Scan for the cell matching the given text and deliver its (X, Y) coordinate at center. 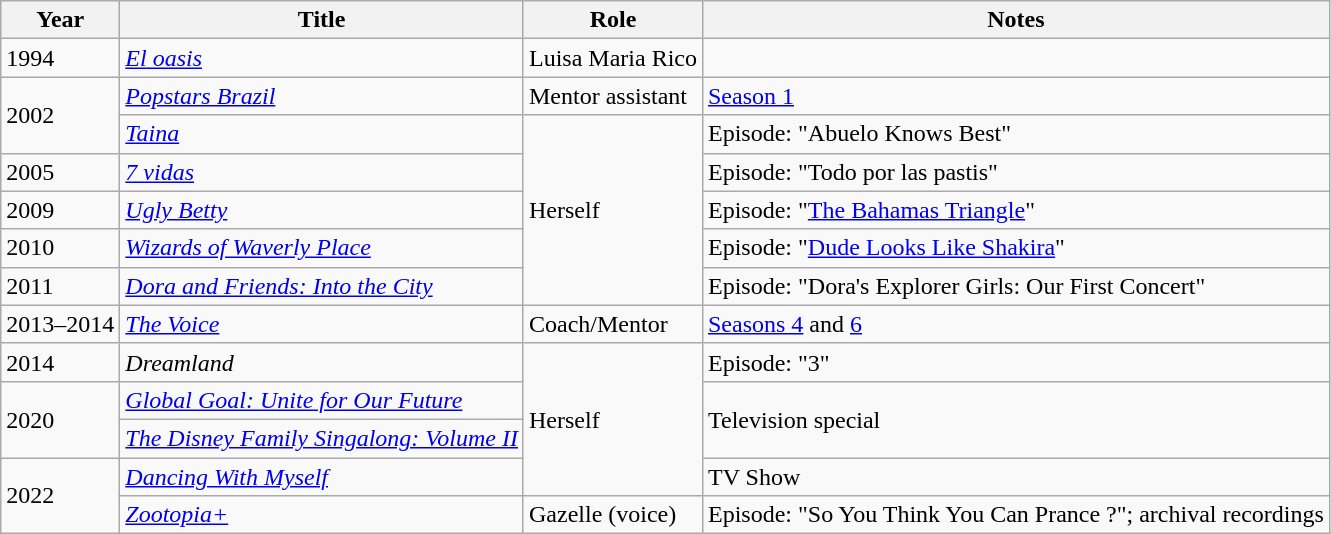
The Disney Family Singalong: Volume II (322, 438)
Episode: "Dude Looks Like Shakira" (1016, 248)
7 vidas (322, 172)
Seasons 4 and 6 (1016, 324)
2011 (60, 286)
Episode: "3" (1016, 362)
2009 (60, 210)
2020 (60, 419)
TV Show (1016, 477)
Role (612, 20)
Luisa Maria Rico (612, 58)
2002 (60, 115)
2014 (60, 362)
Episode: "The Bahamas Triangle" (1016, 210)
Wizards of Waverly Place (322, 248)
Coach/Mentor (612, 324)
Episode: "Todo por las pastis" (1016, 172)
Ugly Betty (322, 210)
Title (322, 20)
Global Goal: Unite for Our Future (322, 400)
2005 (60, 172)
Dancing With Myself (322, 477)
Taina (322, 134)
Zootopia+ (322, 515)
Episode: "So You Think You Can Prance ?"; archival recordings (1016, 515)
Episode: "Dora's Explorer Girls: Our First Concert" (1016, 286)
Dora and Friends: Into the City (322, 286)
2022 (60, 496)
2013–2014 (60, 324)
Gazelle (voice) (612, 515)
Year (60, 20)
Mentor assistant (612, 96)
El oasis (322, 58)
Television special (1016, 419)
Episode: "Abuelo Knows Best" (1016, 134)
Popstars Brazil (322, 96)
1994 (60, 58)
2010 (60, 248)
The Voice (322, 324)
Season 1 (1016, 96)
Notes (1016, 20)
Dreamland (322, 362)
